Extract the (X, Y) coordinate from the center of the cell holding the provided text.  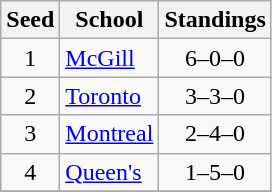
3 (30, 134)
Toronto (110, 96)
6–0–0 (215, 58)
Queen's (110, 172)
4 (30, 172)
1–5–0 (215, 172)
Seed (30, 20)
1 (30, 58)
Standings (215, 20)
Montreal (110, 134)
2 (30, 96)
3–3–0 (215, 96)
McGill (110, 58)
School (110, 20)
2–4–0 (215, 134)
